Determine the [X, Y] coordinate at the center of the cell enclosing the given text.  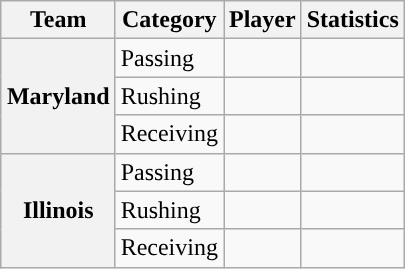
Category [169, 20]
Player [263, 20]
Illinois [58, 210]
Team [58, 20]
Statistics [352, 20]
Maryland [58, 96]
